Search for the cell housing the specified text and yield its [X, Y] center coordinate. 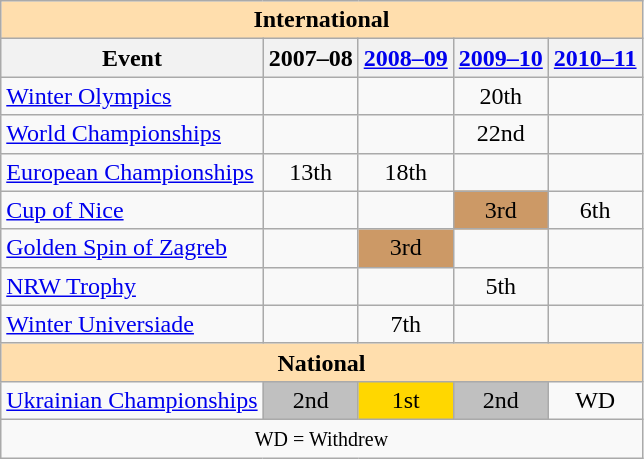
International [322, 20]
National [322, 362]
NRW Trophy [132, 286]
2010–11 [595, 58]
1st [406, 400]
Ukrainian Championships [132, 400]
Winter Olympics [132, 96]
7th [406, 324]
22nd [500, 134]
13th [310, 172]
Cup of Nice [132, 210]
2008–09 [406, 58]
6th [595, 210]
20th [500, 96]
European Championships [132, 172]
Golden Spin of Zagreb [132, 248]
Event [132, 58]
2007–08 [310, 58]
World Championships [132, 134]
Winter Universiade [132, 324]
WD [595, 400]
WD = Withdrew [322, 438]
18th [406, 172]
5th [500, 286]
2009–10 [500, 58]
